From the cell containing the given text, extract its center point as (X, Y) coordinate. 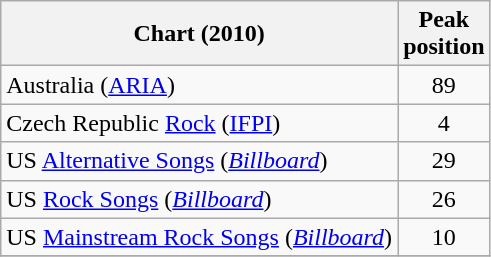
29 (444, 161)
Chart (2010) (200, 34)
US Rock Songs (Billboard) (200, 199)
89 (444, 85)
4 (444, 123)
Australia (ARIA) (200, 85)
26 (444, 199)
US Alternative Songs (Billboard) (200, 161)
US Mainstream Rock Songs (Billboard) (200, 237)
10 (444, 237)
Czech Republic Rock (IFPI) (200, 123)
Peakposition (444, 34)
